Scan for the cell matching the given text and deliver its (x, y) coordinate at center. 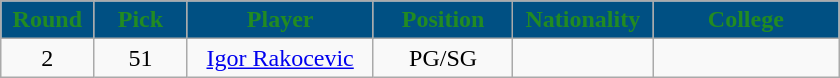
Player (280, 20)
Round (48, 20)
College (746, 20)
Pick (140, 20)
PG/SG (443, 58)
2 (48, 58)
51 (140, 58)
Position (443, 20)
Igor Rakocevic (280, 58)
Nationality (583, 20)
